Output the [x, y] coordinate of the center of the cell containing the given text.  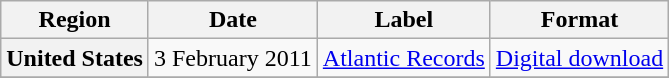
Format [579, 20]
United States [75, 58]
Atlantic Records [404, 58]
Digital download [579, 58]
Date [232, 20]
3 February 2011 [232, 58]
Region [75, 20]
Label [404, 20]
